Return the [X, Y] coordinate for the center point of the cell that contains the specified text.  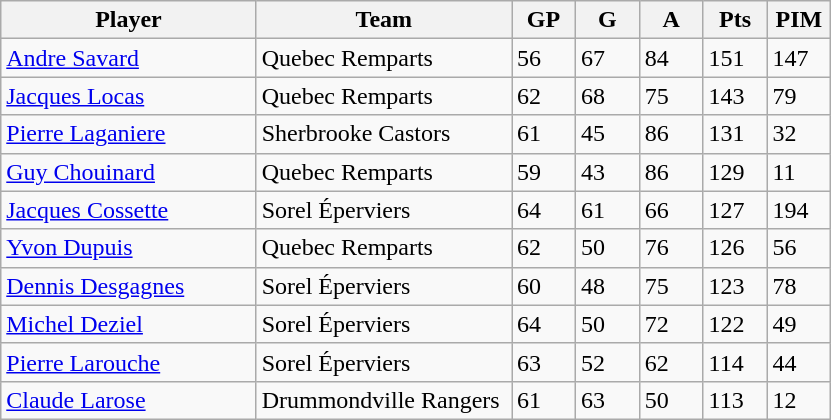
126 [735, 248]
68 [607, 96]
52 [607, 362]
Pierre Larouche [128, 362]
PIM [799, 20]
44 [799, 362]
Claude Larose [128, 400]
43 [607, 172]
45 [607, 134]
Jacques Locas [128, 96]
147 [799, 58]
84 [671, 58]
12 [799, 400]
60 [544, 286]
78 [799, 286]
Pts [735, 20]
A [671, 20]
123 [735, 286]
Team [384, 20]
67 [607, 58]
122 [735, 324]
114 [735, 362]
Jacques Cossette [128, 210]
Andre Savard [128, 58]
113 [735, 400]
Pierre Laganiere [128, 134]
32 [799, 134]
143 [735, 96]
11 [799, 172]
127 [735, 210]
131 [735, 134]
72 [671, 324]
Guy Chouinard [128, 172]
Sherbrooke Castors [384, 134]
79 [799, 96]
66 [671, 210]
Dennis Desgagnes [128, 286]
76 [671, 248]
Michel Deziel [128, 324]
G [607, 20]
48 [607, 286]
Yvon Dupuis [128, 248]
194 [799, 210]
Drummondville Rangers [384, 400]
129 [735, 172]
151 [735, 58]
49 [799, 324]
Player [128, 20]
GP [544, 20]
59 [544, 172]
